From the cell containing the given text, extract its center point as (x, y) coordinate. 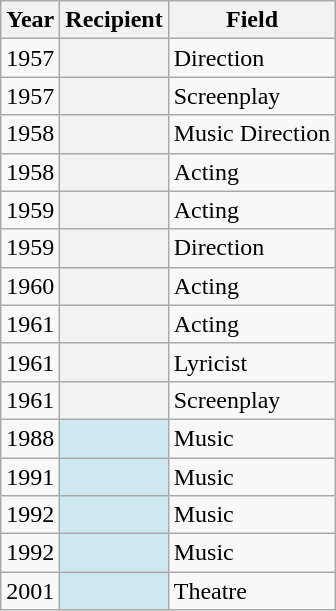
Recipient (114, 20)
1988 (30, 438)
Lyricist (252, 362)
1991 (30, 477)
2001 (30, 591)
Theatre (252, 591)
Year (30, 20)
1960 (30, 286)
Music Direction (252, 134)
Field (252, 20)
